Capture the cell that displays the provided text and extract its [X, Y] central coordinate. 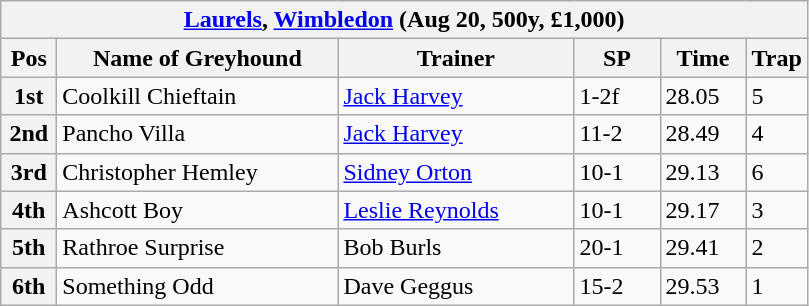
29.17 [703, 210]
Trainer [456, 58]
6 [776, 172]
Name of Greyhound [198, 58]
Trap [776, 58]
Pos [29, 58]
1st [29, 96]
20-1 [617, 248]
Something Odd [198, 286]
Coolkill Chieftain [198, 96]
Ashcott Boy [198, 210]
2 [776, 248]
Laurels, Wimbledon (Aug 20, 500y, £1,000) [404, 20]
11-2 [617, 134]
5 [776, 96]
28.05 [703, 96]
Leslie Reynolds [456, 210]
2nd [29, 134]
6th [29, 286]
15-2 [617, 286]
1 [776, 286]
3 [776, 210]
3rd [29, 172]
SP [617, 58]
29.53 [703, 286]
Pancho Villa [198, 134]
Sidney Orton [456, 172]
4th [29, 210]
1-2f [617, 96]
28.49 [703, 134]
5th [29, 248]
Christopher Hemley [198, 172]
Rathroe Surprise [198, 248]
Time [703, 58]
29.13 [703, 172]
Dave Geggus [456, 286]
29.41 [703, 248]
Bob Burls [456, 248]
4 [776, 134]
